Detect which cell encompasses the target text, then output its (x, y) center coordinate. 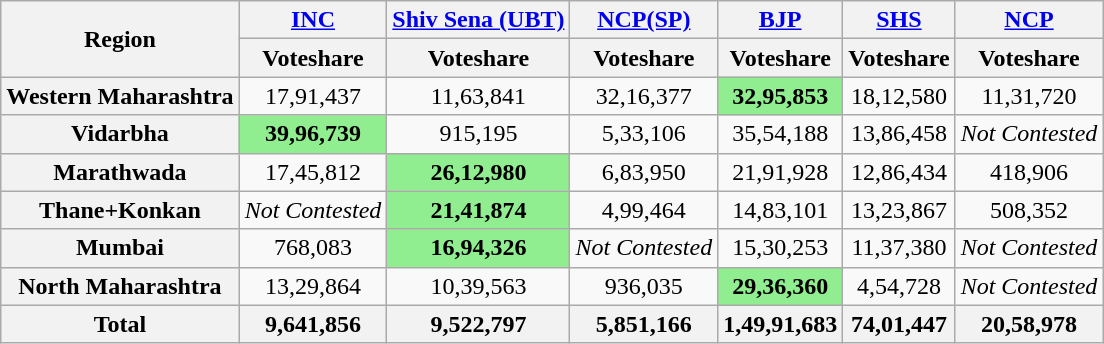
Western Maharashtra (120, 96)
35,54,188 (780, 134)
Shiv Sena (UBT) (478, 20)
915,195 (478, 134)
10,39,563 (478, 286)
6,83,950 (644, 172)
74,01,447 (899, 324)
INC (313, 20)
Vidarbha (120, 134)
NCP(SP) (644, 20)
12,86,434 (899, 172)
Thane+Konkan (120, 210)
Region (120, 39)
5,851,166 (644, 324)
15,30,253 (780, 248)
39,96,739 (313, 134)
936,035 (644, 286)
9,641,856 (313, 324)
North Maharashtra (120, 286)
13,29,864 (313, 286)
Marathwada (120, 172)
29,36,360 (780, 286)
Mumbai (120, 248)
BJP (780, 20)
418,906 (1029, 172)
9,522,797 (478, 324)
Total (120, 324)
16,94,326 (478, 248)
508,352 (1029, 210)
13,23,867 (899, 210)
21,41,874 (478, 210)
11,31,720 (1029, 96)
1,49,91,683 (780, 324)
11,63,841 (478, 96)
21,91,928 (780, 172)
32,16,377 (644, 96)
18,12,580 (899, 96)
4,54,728 (899, 286)
20,58,978 (1029, 324)
13,86,458 (899, 134)
17,91,437 (313, 96)
5,33,106 (644, 134)
768,083 (313, 248)
26,12,980 (478, 172)
4,99,464 (644, 210)
SHS (899, 20)
32,95,853 (780, 96)
11,37,380 (899, 248)
17,45,812 (313, 172)
14,83,101 (780, 210)
NCP (1029, 20)
